Determine the [X, Y] coordinate at the center of the cell enclosing the given text.  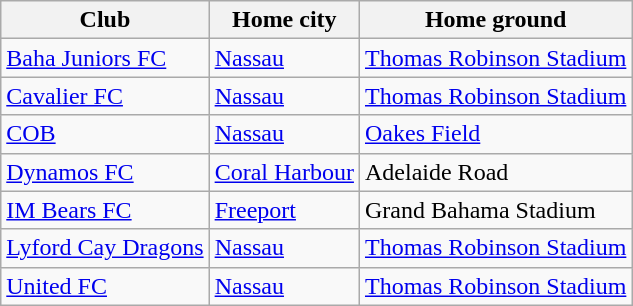
Lyford Cay Dragons [105, 248]
Freeport [284, 210]
United FC [105, 286]
Adelaide Road [495, 172]
IM Bears FC [105, 210]
Baha Juniors FC [105, 58]
Coral Harbour [284, 172]
Home ground [495, 20]
Cavalier FC [105, 96]
Dynamos FC [105, 172]
Club [105, 20]
Grand Bahama Stadium [495, 210]
Oakes Field [495, 134]
COB [105, 134]
Home city [284, 20]
